Identify which cell holds the provided text, then report its (x, y) central coordinate. 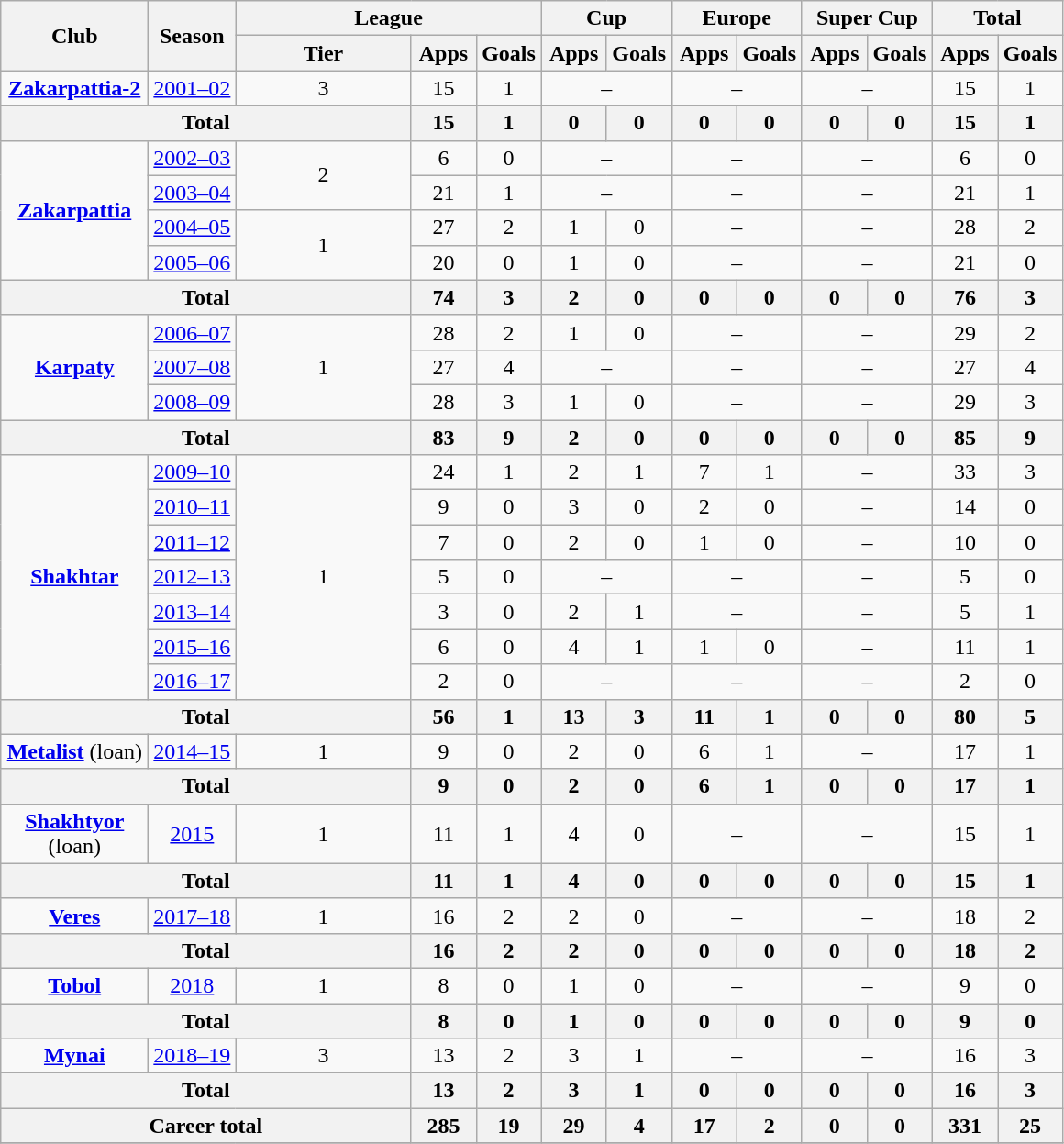
Tier (323, 53)
2017–18 (193, 916)
10 (965, 542)
2002–03 (193, 158)
2014–15 (193, 751)
2006–07 (193, 332)
85 (965, 438)
2008–09 (193, 402)
2016–17 (193, 682)
Tobol (75, 985)
74 (444, 297)
Zakarpattia-2 (75, 88)
331 (965, 1126)
33 (965, 472)
2009–10 (193, 472)
80 (965, 716)
Season (193, 36)
Super Cup (867, 18)
Metalist (loan) (75, 751)
25 (1031, 1126)
League (389, 18)
56 (444, 716)
2012–13 (193, 577)
285 (444, 1126)
19 (508, 1126)
2004–05 (193, 228)
Karpaty (75, 367)
2007–08 (193, 367)
2003–04 (193, 193)
Europe (737, 18)
Shakhtar (75, 577)
2018 (193, 985)
76 (965, 297)
Veres (75, 916)
2018–19 (193, 1056)
2010–11 (193, 507)
2005–06 (193, 262)
Mynai (75, 1056)
Cup (606, 18)
83 (444, 438)
Zakarpattia (75, 210)
24 (444, 472)
Club (75, 36)
2015 (193, 833)
14 (965, 507)
20 (444, 262)
Career total (205, 1126)
Shakhtyor (loan) (75, 833)
2015–16 (193, 647)
2001–02 (193, 88)
2013–14 (193, 612)
2011–12 (193, 542)
